From the cell containing the given text, extract its center point as [X, Y] coordinate. 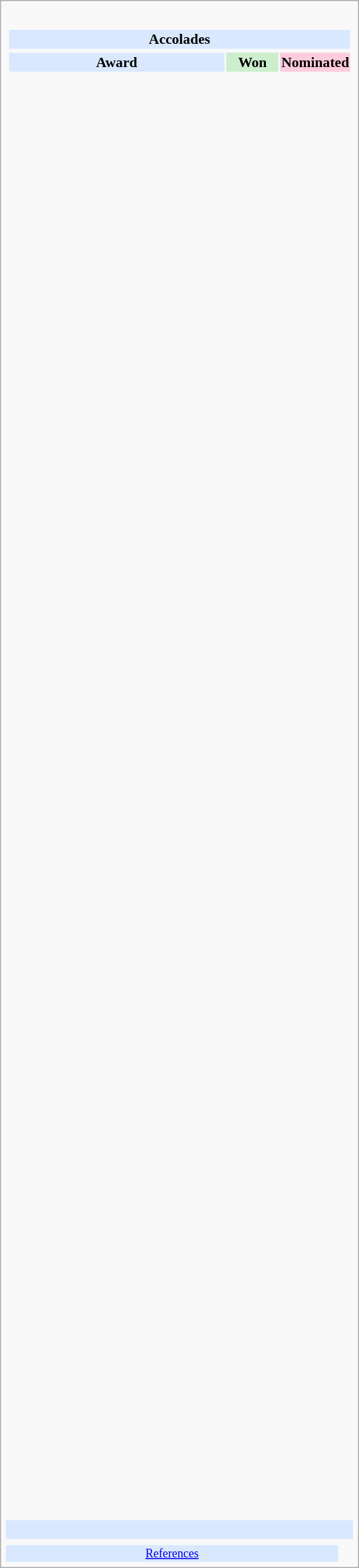
Accolades Award Won Nominated [179, 764]
Accolades [179, 39]
References [172, 1553]
Award [116, 62]
Won [253, 62]
Nominated [315, 62]
